Return (X, Y) of the center of cell containing provided text 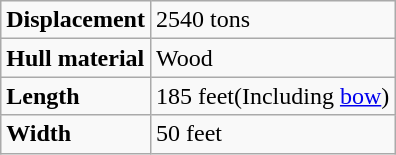
Hull material (76, 58)
Displacement (76, 20)
2540 tons (272, 20)
50 feet (272, 134)
185 feet(Including bow) (272, 96)
Length (76, 96)
Wood (272, 58)
Width (76, 134)
